Pinpoint the cell where the given text exists, returning its (X, Y) midpoint coordinate. 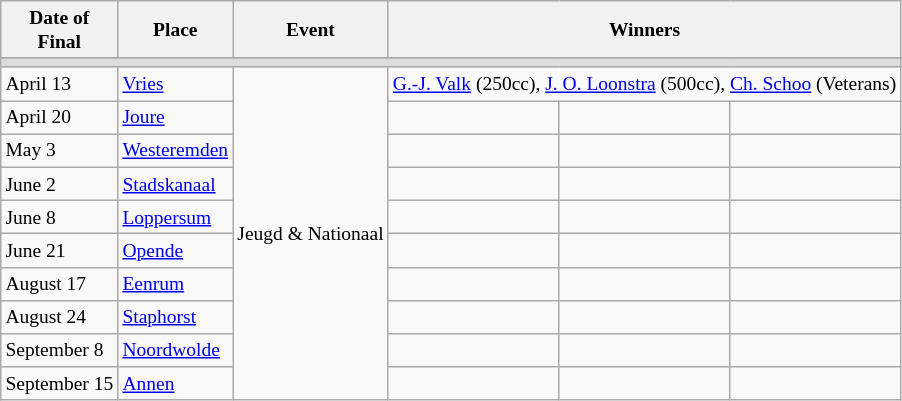
September 8 (60, 350)
Staphorst (176, 316)
June 8 (60, 216)
June 2 (60, 184)
Noordwolde (176, 350)
Place (176, 30)
April 13 (60, 84)
September 15 (60, 384)
May 3 (60, 150)
Winners (644, 30)
August 17 (60, 284)
Stadskanaal (176, 184)
Vries (176, 84)
June 21 (60, 250)
Eenrum (176, 284)
Annen (176, 384)
Westeremden (176, 150)
April 20 (60, 118)
Opende (176, 250)
Loppersum (176, 216)
Joure (176, 118)
August 24 (60, 316)
Date ofFinal (60, 30)
G.-J. Valk (250cc), J. O. Loonstra (500cc), Ch. Schoo (Veterans) (644, 84)
Jeugd & Nationaal (311, 234)
Event (311, 30)
